Return [X, Y] of the center of cell containing provided text 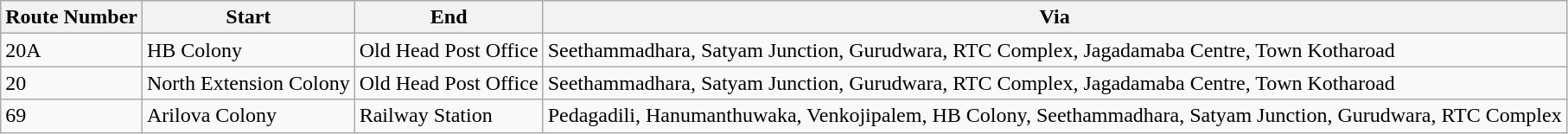
Railway Station [449, 116]
69 [72, 116]
Route Number [72, 17]
North Extension Colony [248, 83]
Via [1055, 17]
20 [72, 83]
End [449, 17]
Start [248, 17]
20A [72, 50]
HB Colony [248, 50]
Arilova Colony [248, 116]
Pedagadili, Hanumanthuwaka, Venkojipalem, HB Colony, Seethammadhara, Satyam Junction, Gurudwara, RTC Complex [1055, 116]
